Capture the cell that displays the provided text and extract its [x, y] central coordinate. 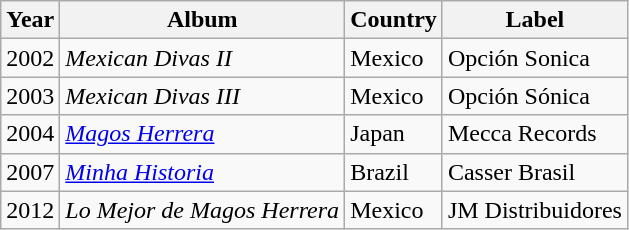
2007 [30, 172]
Year [30, 20]
Mexican Divas II [202, 58]
Opción Sonica [534, 58]
Mecca Records [534, 134]
Mexican Divas III [202, 96]
2002 [30, 58]
2003 [30, 96]
Brazil [394, 172]
2012 [30, 210]
Label [534, 20]
Country [394, 20]
JM Distribuidores [534, 210]
Album [202, 20]
Minha Historia [202, 172]
Japan [394, 134]
Opción Sónica [534, 96]
Magos Herrera [202, 134]
Casser Brasil [534, 172]
Lo Mejor de Magos Herrera [202, 210]
2004 [30, 134]
